Search for the cell housing the specified text and yield its [X, Y] center coordinate. 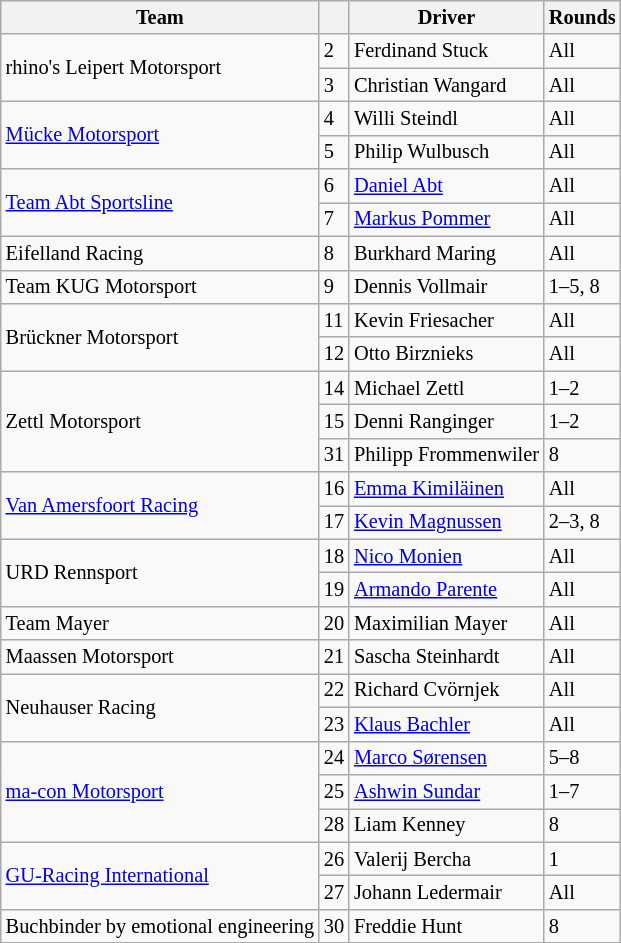
24 [334, 758]
Team KUG Motorsport [160, 287]
20 [334, 623]
21 [334, 657]
1–7 [582, 791]
Armando Parente [446, 589]
Liam Kenney [446, 825]
16 [334, 489]
Ferdinand Stuck [446, 51]
Freddie Hunt [446, 926]
3 [334, 85]
28 [334, 825]
Emma Kimiläinen [446, 489]
rhino's Leipert Motorsport [160, 68]
Nico Monien [446, 556]
17 [334, 522]
Zettl Motorsport [160, 422]
Brückner Motorsport [160, 336]
Willi Steindl [446, 118]
Christian Wangard [446, 85]
Rounds [582, 17]
Driver [446, 17]
1 [582, 859]
Johann Ledermair [446, 892]
Kevin Magnussen [446, 522]
25 [334, 791]
Philipp Frommenwiler [446, 455]
Sascha Steinhardt [446, 657]
Eifelland Racing [160, 253]
Team [160, 17]
19 [334, 589]
11 [334, 320]
1–5, 8 [582, 287]
12 [334, 354]
GU-Racing International [160, 876]
Maassen Motorsport [160, 657]
14 [334, 388]
Van Amersfoort Racing [160, 506]
Dennis Vollmair [446, 287]
9 [334, 287]
Maximilian Mayer [446, 623]
URD Rennsport [160, 572]
Kevin Friesacher [446, 320]
Buchbinder by emotional engineering [160, 926]
7 [334, 219]
Daniel Abt [446, 186]
Marco Sørensen [446, 758]
Burkhard Maring [446, 253]
Denni Ranginger [446, 421]
Markus Pommer [446, 219]
2 [334, 51]
26 [334, 859]
2–3, 8 [582, 522]
ma-con Motorsport [160, 792]
Ashwin Sundar [446, 791]
Michael Zettl [446, 388]
27 [334, 892]
23 [334, 724]
Team Mayer [160, 623]
5 [334, 152]
Klaus Bachler [446, 724]
18 [334, 556]
Neuhauser Racing [160, 706]
5–8 [582, 758]
Valerij Bercha [446, 859]
Otto Birznieks [446, 354]
30 [334, 926]
15 [334, 421]
6 [334, 186]
22 [334, 690]
Mücke Motorsport [160, 134]
Richard Cvörnjek [446, 690]
31 [334, 455]
Team Abt Sportsline [160, 202]
Philip Wulbusch [446, 152]
4 [334, 118]
